Provide the (x, y) coordinate of the cell's center where the given text is located.  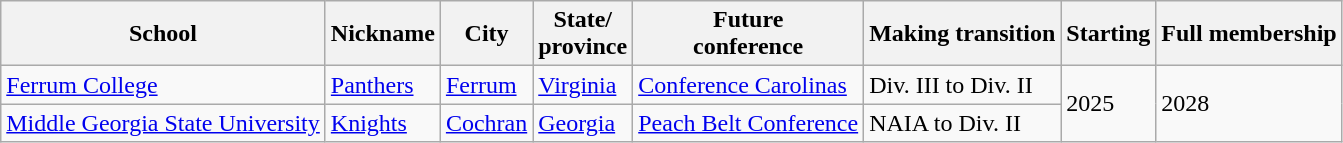
Making transition (962, 34)
Ferrum College (164, 85)
NAIA to Div. II (962, 123)
School (164, 34)
Div. III to Div. II (962, 85)
2025 (1108, 104)
Futureconference (748, 34)
Panthers (382, 85)
Knights (382, 123)
Full membership (1249, 34)
Middle Georgia State University (164, 123)
Cochran (486, 123)
Conference Carolinas (748, 85)
Georgia (583, 123)
Virginia (583, 85)
Peach Belt Conference (748, 123)
Starting (1108, 34)
Nickname (382, 34)
City (486, 34)
State/province (583, 34)
Ferrum (486, 85)
2028 (1249, 104)
